Find where the given text appears and provide that cell's center as [X, Y] coordinate. 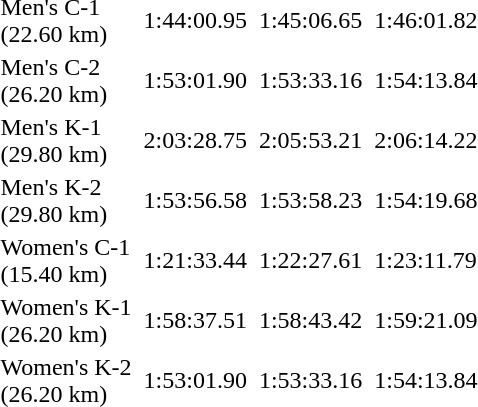
1:53:01.90 [195, 80]
1:53:56.58 [195, 200]
1:21:33.44 [195, 260]
1:22:27.61 [310, 260]
2:05:53.21 [310, 140]
1:53:33.16 [310, 80]
1:53:58.23 [310, 200]
2:03:28.75 [195, 140]
1:58:37.51 [195, 320]
1:58:43.42 [310, 320]
